Capture the cell that displays the provided text and extract its [X, Y] central coordinate. 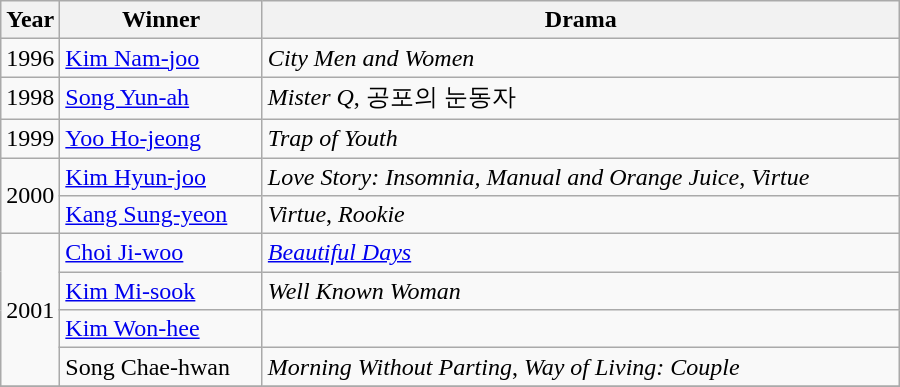
Kim Hyun-joo [162, 177]
Kim Won-hee [162, 329]
2000 [30, 196]
Song Yun-ah [162, 98]
Virtue, Rookie [580, 215]
Kim Mi-sook [162, 291]
1998 [30, 98]
Love Story: Insomnia, Manual and Orange Juice, Virtue [580, 177]
Beautiful Days [580, 253]
City Men and Women [580, 58]
Drama [580, 20]
Morning Without Parting, Way of Living: Couple [580, 367]
2001 [30, 310]
Kim Nam-joo [162, 58]
Year [30, 20]
Well Known Woman [580, 291]
1999 [30, 138]
Winner [162, 20]
Trap of Youth [580, 138]
1996 [30, 58]
Mister Q, 공포의 눈동자 [580, 98]
Song Chae-hwan [162, 367]
Choi Ji-woo [162, 253]
Kang Sung-yeon [162, 215]
Yoo Ho-jeong [162, 138]
